Capture the cell that displays the provided text and extract its [X, Y] central coordinate. 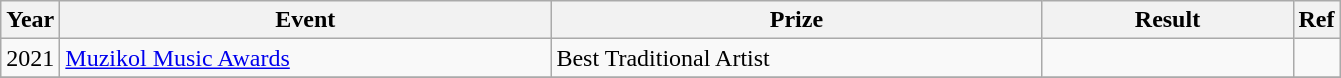
Result [1168, 20]
2021 [30, 58]
Prize [796, 20]
Ref [1316, 20]
Event [306, 20]
Best Traditional Artist [796, 58]
Muzikol Music Awards [306, 58]
Year [30, 20]
